Output the [x, y] coordinate of the center of the cell containing the given text.  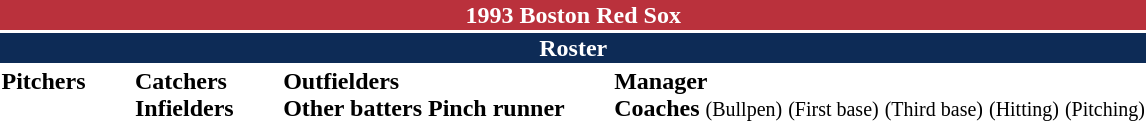
1993 Boston Red Sox [573, 15]
Roster [573, 48]
